Scan for the cell matching the given text and deliver its [X, Y] coordinate at center. 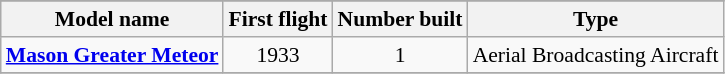
First flight [278, 19]
Number built [400, 19]
Aerial Broadcasting Aircraft [596, 55]
Mason Greater Meteor [112, 55]
1 [400, 55]
Model name [112, 19]
1933 [278, 55]
Type [596, 19]
